Search for the cell housing the specified text and yield its (x, y) center coordinate. 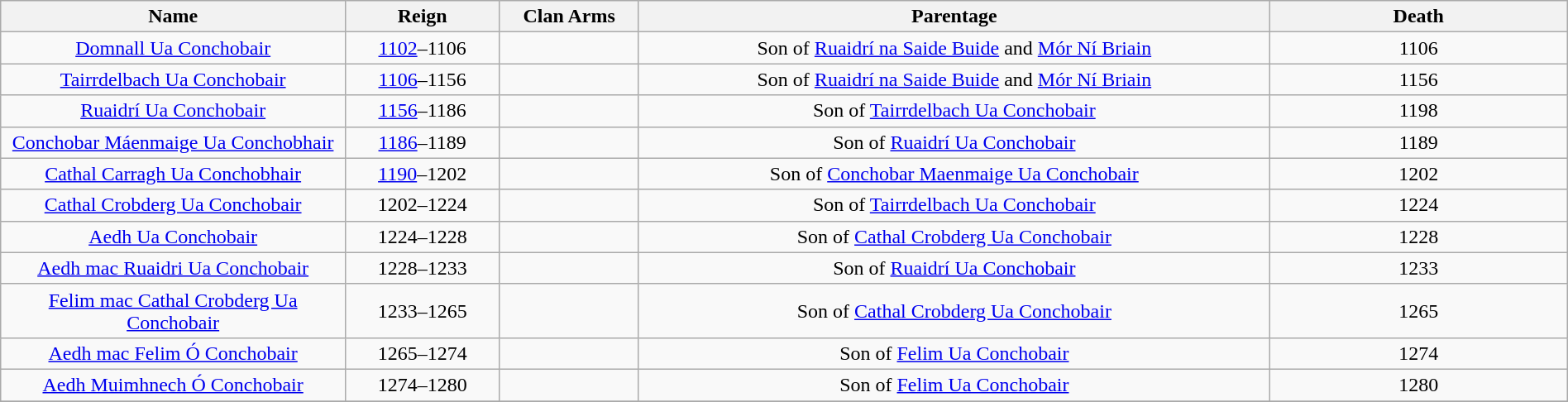
Ruaidrí Ua Conchobair (174, 111)
1274 (1418, 353)
Aedh mac Ruaidri Ua Conchobair (174, 268)
1202 (1418, 174)
1106–1156 (423, 79)
Cathal Crobderg Ua Conchobair (174, 205)
1280 (1418, 385)
Aedh Muimhnech Ó Conchobair (174, 385)
Name (174, 17)
Aedh Ua Conchobair (174, 237)
Cathal Carragh Ua Conchobhair (174, 174)
Felim mac Cathal Crobderg Ua Conchobair (174, 311)
1156 (1418, 79)
1265–1274 (423, 353)
Conchobar Máenmaige Ua Conchobhair (174, 142)
1228–1233 (423, 268)
1224 (1418, 205)
1233 (1418, 268)
Domnall Ua Conchobair (174, 48)
1202–1224 (423, 205)
Clan Arms (569, 17)
Son of Conchobar Maenmaige Ua Conchobair (954, 174)
1233–1265 (423, 311)
1274–1280 (423, 385)
Reign (423, 17)
1106 (1418, 48)
Tairrdelbach Ua Conchobair (174, 79)
Death (1418, 17)
1228 (1418, 237)
Parentage (954, 17)
1265 (1418, 311)
1156–1186 (423, 111)
Aedh mac Felim Ó Conchobair (174, 353)
1190–1202 (423, 174)
1189 (1418, 142)
1198 (1418, 111)
1224–1228 (423, 237)
1186–1189 (423, 142)
1102–1106 (423, 48)
